Detect which cell encompasses the target text, then output its (x, y) center coordinate. 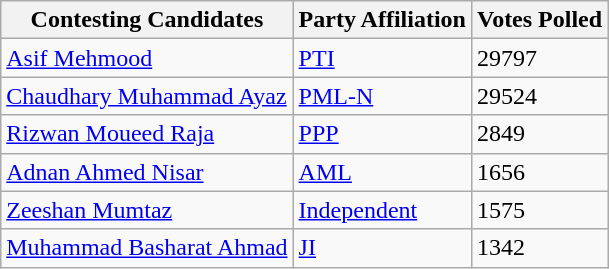
Chaudhary Muhammad Ayaz (147, 96)
Muhammad Basharat Ahmad (147, 248)
Votes Polled (539, 20)
Rizwan Moueed Raja (147, 134)
Zeeshan Mumtaz (147, 210)
PPP (382, 134)
1656 (539, 172)
1575 (539, 210)
Contesting Candidates (147, 20)
PML-N (382, 96)
PTI (382, 58)
29524 (539, 96)
Party Affiliation (382, 20)
Asif Mehmood (147, 58)
JI (382, 248)
Independent (382, 210)
2849 (539, 134)
29797 (539, 58)
Adnan Ahmed Nisar (147, 172)
AML (382, 172)
1342 (539, 248)
